Output the [X, Y] coordinate of the center of the cell containing the given text.  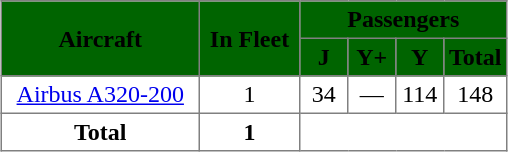
114 [420, 95]
In Fleet [249, 38]
Y+ [372, 57]
Aircraft [100, 38]
34 [324, 95]
148 [476, 95]
Y [420, 57]
Airbus A320-200 [100, 95]
J [324, 57]
— [372, 95]
Passengers [404, 20]
